For the text-containing cell, return its midpoint in [x, y] coordinate format. 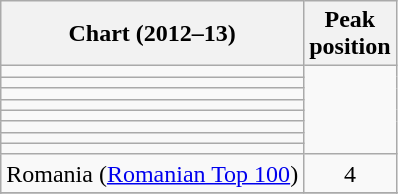
Chart (2012–13) [152, 34]
Romania (Romanian Top 100) [152, 173]
4 [350, 173]
Peakposition [350, 34]
